Pinpoint the cell where the given text exists, returning its [x, y] midpoint coordinate. 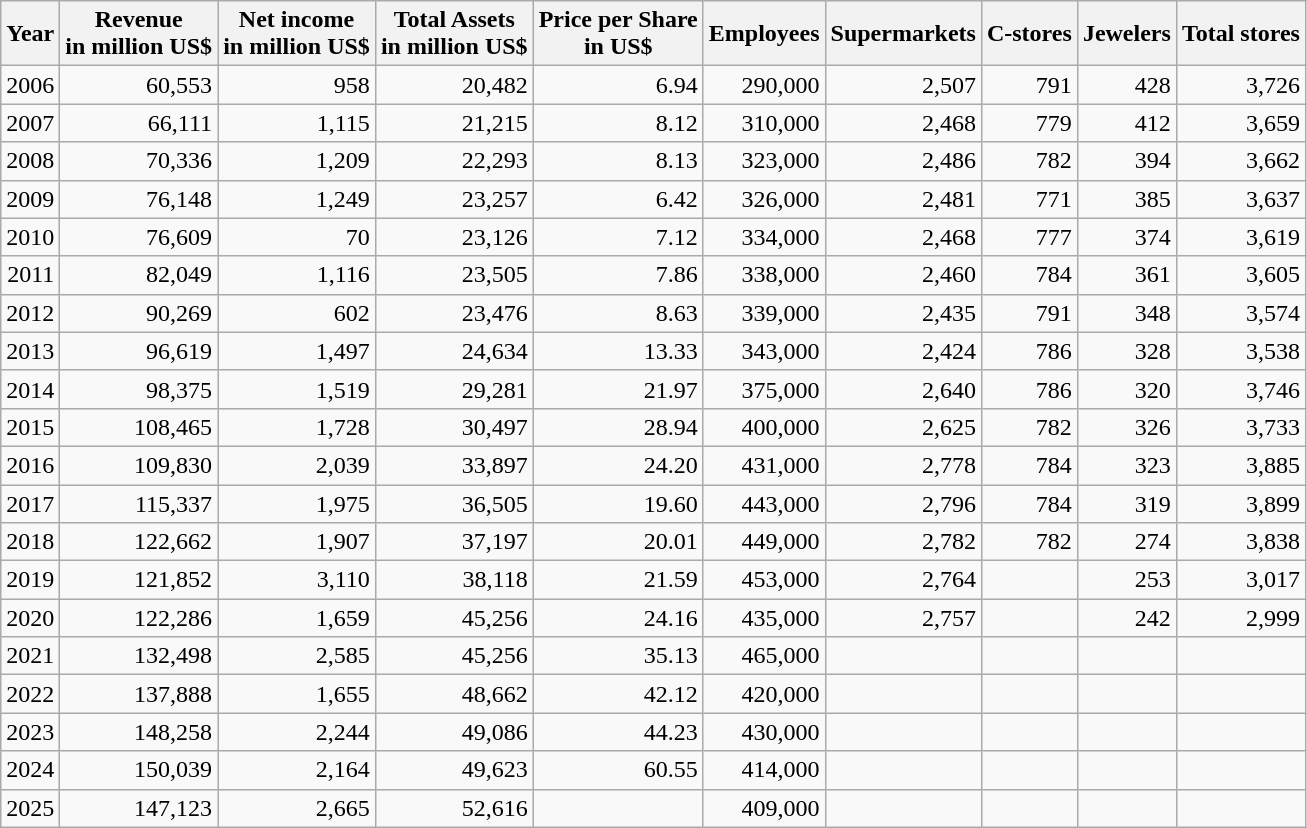
21,215 [454, 123]
52,616 [454, 808]
2,665 [297, 808]
1,728 [297, 427]
2,625 [903, 427]
2019 [30, 580]
33,897 [454, 465]
2,164 [297, 770]
96,619 [139, 351]
60.55 [618, 770]
48,662 [454, 694]
1,249 [297, 199]
1,907 [297, 542]
2007 [30, 123]
1,209 [297, 161]
374 [1126, 237]
2024 [30, 770]
70 [297, 237]
Employees [764, 34]
394 [1126, 161]
348 [1126, 313]
122,662 [139, 542]
2,778 [903, 465]
2,039 [297, 465]
400,000 [764, 427]
24.20 [618, 465]
1,975 [297, 503]
435,000 [764, 618]
602 [297, 313]
29,281 [454, 389]
2010 [30, 237]
24,634 [454, 351]
2,460 [903, 275]
2,796 [903, 503]
66,111 [139, 123]
409,000 [764, 808]
2,435 [903, 313]
3,838 [1240, 542]
2,244 [297, 732]
2,999 [1240, 618]
338,000 [764, 275]
21.59 [618, 580]
2,481 [903, 199]
958 [297, 85]
3,659 [1240, 123]
2,757 [903, 618]
6.94 [618, 85]
2023 [30, 732]
36,505 [454, 503]
6.42 [618, 199]
7.12 [618, 237]
148,258 [139, 732]
Jewelers [1126, 34]
23,505 [454, 275]
Net incomein million US$ [297, 34]
3,746 [1240, 389]
3,110 [297, 580]
76,609 [139, 237]
28.94 [618, 427]
3,733 [1240, 427]
1,655 [297, 694]
449,000 [764, 542]
115,337 [139, 503]
1,497 [297, 351]
2008 [30, 161]
430,000 [764, 732]
323,000 [764, 161]
Supermarkets [903, 34]
420,000 [764, 694]
3,885 [1240, 465]
76,148 [139, 199]
1,659 [297, 618]
2025 [30, 808]
3,899 [1240, 503]
2,424 [903, 351]
23,476 [454, 313]
150,039 [139, 770]
465,000 [764, 656]
44.23 [618, 732]
98,375 [139, 389]
3,538 [1240, 351]
274 [1126, 542]
2021 [30, 656]
109,830 [139, 465]
Year [30, 34]
328 [1126, 351]
3,017 [1240, 580]
2017 [30, 503]
771 [1029, 199]
319 [1126, 503]
35.13 [618, 656]
428 [1126, 85]
3,605 [1240, 275]
2,486 [903, 161]
2022 [30, 694]
30,497 [454, 427]
Total stores [1240, 34]
137,888 [139, 694]
453,000 [764, 580]
2015 [30, 427]
2,782 [903, 542]
2016 [30, 465]
310,000 [764, 123]
326,000 [764, 199]
242 [1126, 618]
20.01 [618, 542]
122,286 [139, 618]
132,498 [139, 656]
2018 [30, 542]
1,519 [297, 389]
3,619 [1240, 237]
8.63 [618, 313]
2009 [30, 199]
343,000 [764, 351]
49,623 [454, 770]
290,000 [764, 85]
443,000 [764, 503]
2006 [30, 85]
82,049 [139, 275]
60,553 [139, 85]
3,574 [1240, 313]
1,115 [297, 123]
20,482 [454, 85]
2013 [30, 351]
90,269 [139, 313]
326 [1126, 427]
779 [1029, 123]
3,637 [1240, 199]
2012 [30, 313]
C-stores [1029, 34]
Revenuein million US$ [139, 34]
23,257 [454, 199]
1,116 [297, 275]
38,118 [454, 580]
24.16 [618, 618]
3,662 [1240, 161]
13.33 [618, 351]
21.97 [618, 389]
375,000 [764, 389]
108,465 [139, 427]
Total Assetsin million US$ [454, 34]
37,197 [454, 542]
2,507 [903, 85]
7.86 [618, 275]
777 [1029, 237]
121,852 [139, 580]
8.12 [618, 123]
2,640 [903, 389]
334,000 [764, 237]
70,336 [139, 161]
22,293 [454, 161]
2,585 [297, 656]
2020 [30, 618]
361 [1126, 275]
49,086 [454, 732]
412 [1126, 123]
2014 [30, 389]
Price per Sharein US$ [618, 34]
414,000 [764, 770]
320 [1126, 389]
42.12 [618, 694]
323 [1126, 465]
8.13 [618, 161]
19.60 [618, 503]
2,764 [903, 580]
3,726 [1240, 85]
385 [1126, 199]
23,126 [454, 237]
339,000 [764, 313]
253 [1126, 580]
147,123 [139, 808]
2011 [30, 275]
431,000 [764, 465]
